Detect which cell encompasses the target text, then output its [x, y] center coordinate. 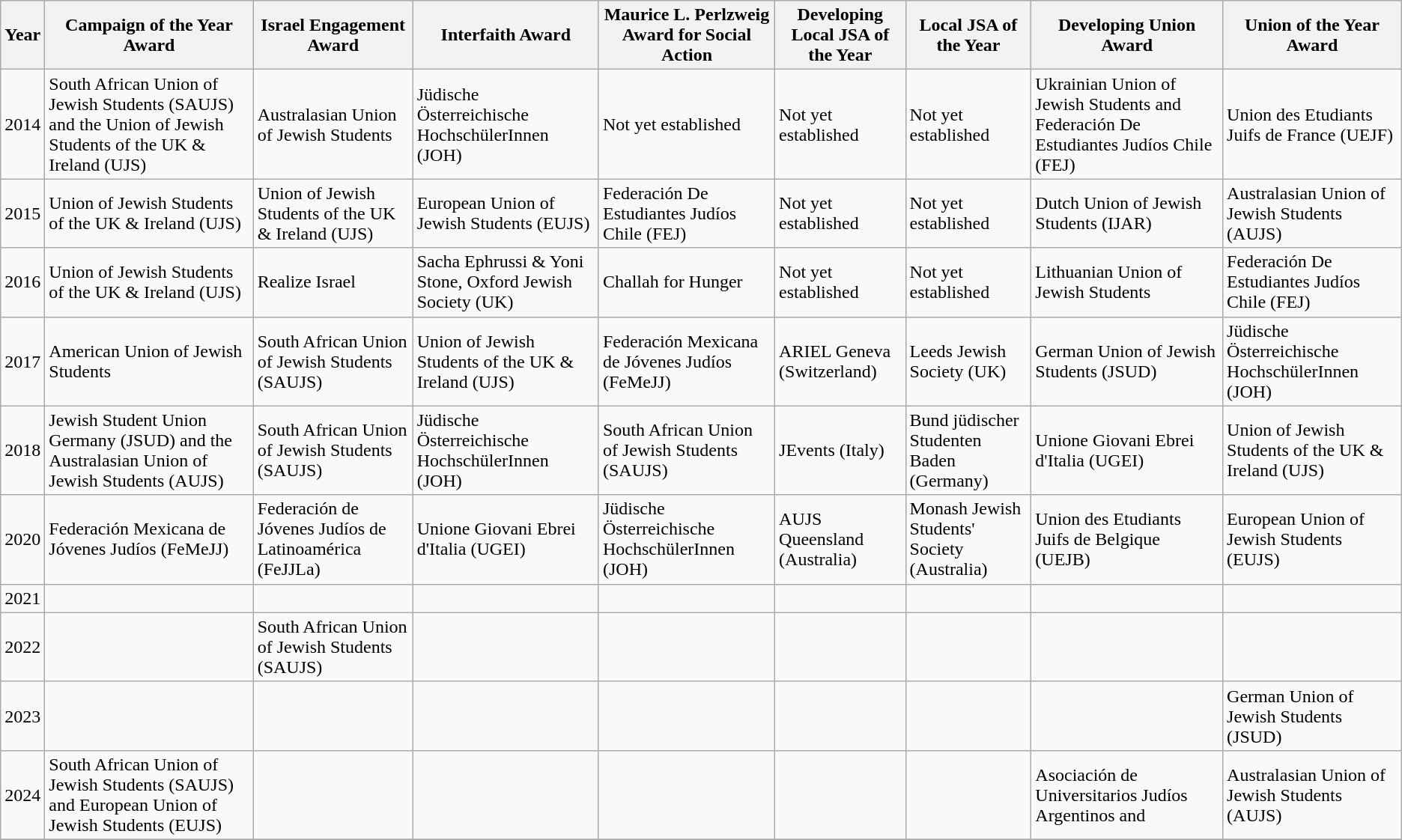
2023 [22, 716]
Dutch Union of Jewish Students (IJAR) [1127, 213]
Federación de Jóvenes Judíos de Latinoamérica (FeJJLa) [333, 539]
Bund jüdischer Studenten Baden (Germany) [968, 451]
2017 [22, 361]
Australasian Union of Jewish Students [333, 124]
JEvents (Italy) [840, 451]
Realize Israel [333, 282]
2014 [22, 124]
2021 [22, 598]
Jewish Student Union Germany (JSUD) and the Australasian Union of Jewish Students (AUJS) [149, 451]
Israel Engagement Award [333, 35]
South African Union of Jewish Students (SAUJS) and the Union of Jewish Students of the UK & Ireland (UJS) [149, 124]
2022 [22, 647]
Interfaith Award [506, 35]
Union des Etudiants Juifs de Belgique (UEJB) [1127, 539]
2024 [22, 795]
Maurice L. Perlzweig Award for Social Action [686, 35]
Sacha Ephrussi & Yoni Stone, Oxford Jewish Society (UK) [506, 282]
AUJS Queensland (Australia) [840, 539]
Union des Etudiants Juifs de France (UEJF) [1312, 124]
South African Union of Jewish Students (SAUJS) and European Union of Jewish Students (EUJS) [149, 795]
Developing Union Award [1127, 35]
2015 [22, 213]
2018 [22, 451]
2016 [22, 282]
Developing Local JSA of the Year [840, 35]
Monash Jewish Students' Society (Australia) [968, 539]
Campaign of the Year Award [149, 35]
ARIEL Geneva (Switzerland) [840, 361]
2020 [22, 539]
Local JSA of the Year [968, 35]
Union of the Year Award [1312, 35]
Ukrainian Union of Jewish Students and Federación De Estudiantes Judíos Chile (FEJ) [1127, 124]
American Union of Jewish Students [149, 361]
Challah for Hunger [686, 282]
Asociación de Universitarios Judíos Argentinos and [1127, 795]
Leeds Jewish Society (UK) [968, 361]
Lithuanian Union of Jewish Students [1127, 282]
Year [22, 35]
